Detect which cell encompasses the target text, then output its (X, Y) center coordinate. 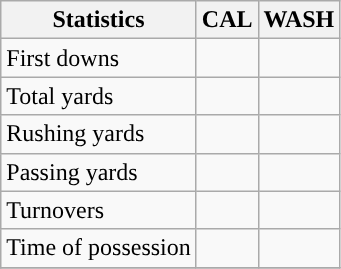
Time of possession (99, 248)
Passing yards (99, 172)
Statistics (99, 20)
WASH (299, 20)
Rushing yards (99, 134)
First downs (99, 58)
CAL (227, 20)
Turnovers (99, 210)
Total yards (99, 96)
